Identify which cell holds the provided text, then report its [X, Y] central coordinate. 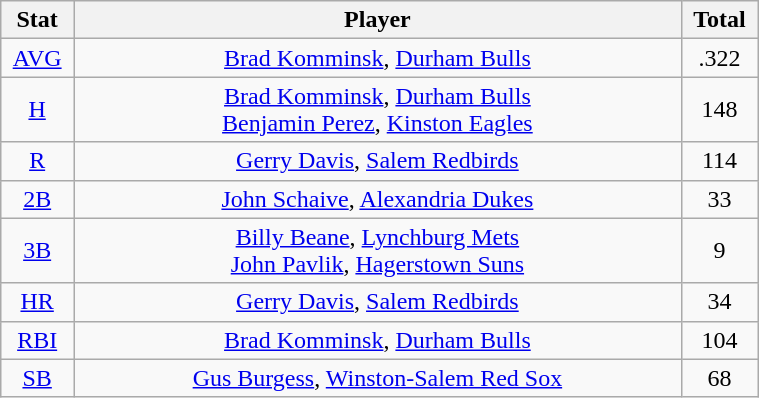
H [38, 110]
114 [719, 161]
R [38, 161]
68 [719, 378]
9 [719, 250]
Brad Komminsk, Durham Bulls Benjamin Perez, Kinston Eagles [378, 110]
AVG [38, 58]
2B [38, 199]
.322 [719, 58]
Stat [38, 20]
Billy Beane, Lynchburg Mets John Pavlik, Hagerstown Suns [378, 250]
SB [38, 378]
148 [719, 110]
Total [719, 20]
Gus Burgess, Winston-Salem Red Sox [378, 378]
3B [38, 250]
33 [719, 199]
RBI [38, 340]
Player [378, 20]
HR [38, 302]
John Schaive, Alexandria Dukes [378, 199]
104 [719, 340]
34 [719, 302]
